Provide the [x, y] coordinate of the cell's center where the given text is located.  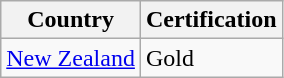
Gold [211, 58]
New Zealand [71, 58]
Country [71, 20]
Certification [211, 20]
